Locate the cell with the specified text and output its (X, Y) center coordinate. 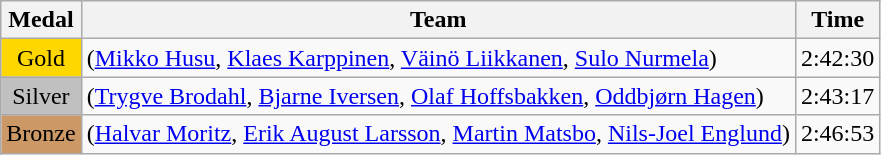
Team (438, 20)
2:43:17 (837, 96)
Gold (41, 58)
(Halvar Moritz, Erik August Larsson, Martin Matsbo, Nils-Joel Englund) (438, 134)
(Trygve Brodahl, Bjarne Iversen, Olaf Hoffsbakken, Oddbjørn Hagen) (438, 96)
Silver (41, 96)
Time (837, 20)
2:46:53 (837, 134)
2:42:30 (837, 58)
Bronze (41, 134)
(Mikko Husu, Klaes Karppinen, Väinö Liikkanen, Sulo Nurmela) (438, 58)
Medal (41, 20)
